Return (x, y) of the center of cell containing provided text 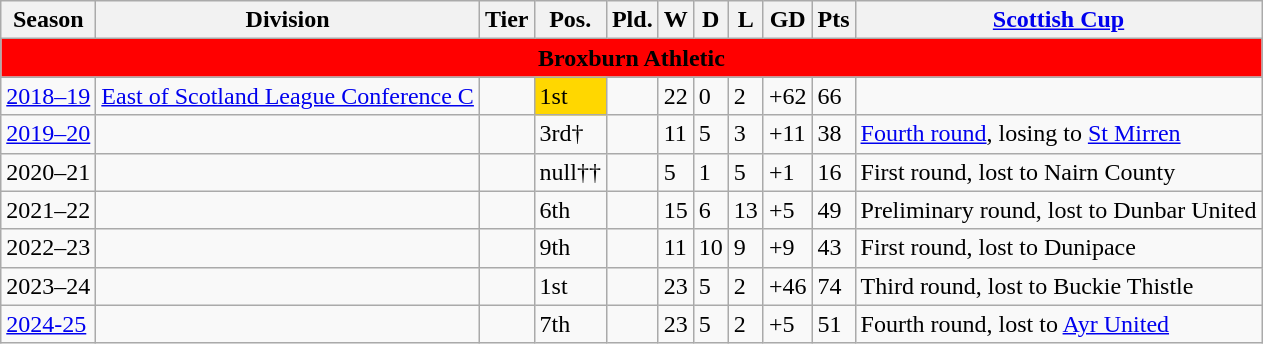
+11 (788, 134)
Pts (834, 20)
38 (834, 134)
15 (676, 210)
+46 (788, 286)
Third round, lost to Buckie Thistle (1058, 286)
2018–19 (48, 96)
East of Scotland League Conference C (288, 96)
Fourth round, lost to Ayr United (1058, 324)
2023–24 (48, 286)
+1 (788, 172)
2022–23 (48, 248)
43 (834, 248)
+9 (788, 248)
49 (834, 210)
51 (834, 324)
null†† (570, 172)
9 (746, 248)
Preliminary round, lost to Dunbar United (1058, 210)
Pld. (632, 20)
Broxburn Athletic (632, 58)
74 (834, 286)
3 (746, 134)
Tier (506, 20)
2024-25 (48, 324)
22 (676, 96)
Scottish Cup (1058, 20)
+62 (788, 96)
0 (710, 96)
Season (48, 20)
2019–20 (48, 134)
13 (746, 210)
2020–21 (48, 172)
First round, lost to Dunipace (1058, 248)
7th (570, 324)
9th (570, 248)
66 (834, 96)
Division (288, 20)
L (746, 20)
6th (570, 210)
3rd† (570, 134)
2021–22 (48, 210)
Pos. (570, 20)
16 (834, 172)
6 (710, 210)
First round, lost to Nairn County (1058, 172)
W (676, 20)
Fourth round, losing to St Mirren (1058, 134)
1 (710, 172)
D (710, 20)
GD (788, 20)
10 (710, 248)
